Search for the cell housing the specified text and yield its (x, y) center coordinate. 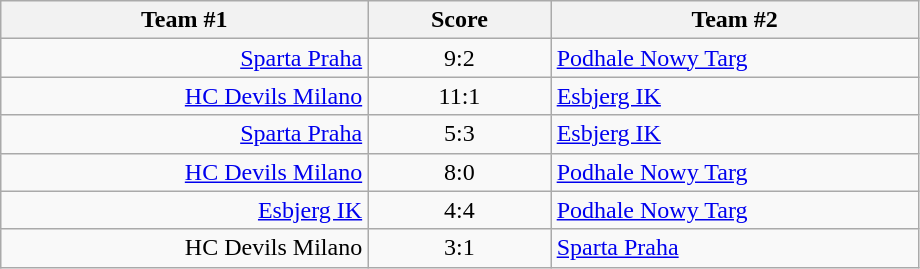
11:1 (460, 96)
5:3 (460, 134)
4:4 (460, 210)
Score (460, 20)
Team #2 (734, 20)
Team #1 (184, 20)
9:2 (460, 58)
8:0 (460, 172)
3:1 (460, 248)
